Determine the [X, Y] coordinate at the center of the cell enclosing the given text.  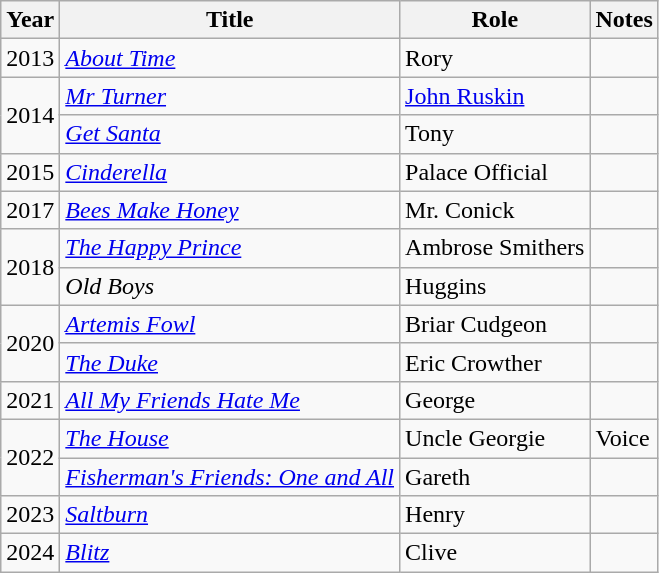
Rory [495, 58]
Briar Cudgeon [495, 324]
Cinderella [230, 172]
Fisherman's Friends: One and All [230, 477]
2024 [30, 553]
The Duke [230, 362]
Clive [495, 553]
Voice [624, 438]
Eric Crowther [495, 362]
2013 [30, 58]
Bees Make Honey [230, 210]
John Ruskin [495, 96]
Role [495, 20]
George [495, 400]
Blitz [230, 553]
All My Friends Hate Me [230, 400]
Ambrose Smithers [495, 248]
Uncle Georgie [495, 438]
Huggins [495, 286]
About Time [230, 58]
Year [30, 20]
Tony [495, 134]
2017 [30, 210]
Notes [624, 20]
Get Santa [230, 134]
The Happy Prince [230, 248]
The House [230, 438]
Gareth [495, 477]
2021 [30, 400]
2015 [30, 172]
Old Boys [230, 286]
2020 [30, 343]
Mr. Conick [495, 210]
2023 [30, 515]
2014 [30, 115]
Title [230, 20]
Artemis Fowl [230, 324]
Palace Official [495, 172]
Henry [495, 515]
Saltburn [230, 515]
Mr Turner [230, 96]
2018 [30, 267]
2022 [30, 457]
